Locate the cell with the specified text and output its (X, Y) center coordinate. 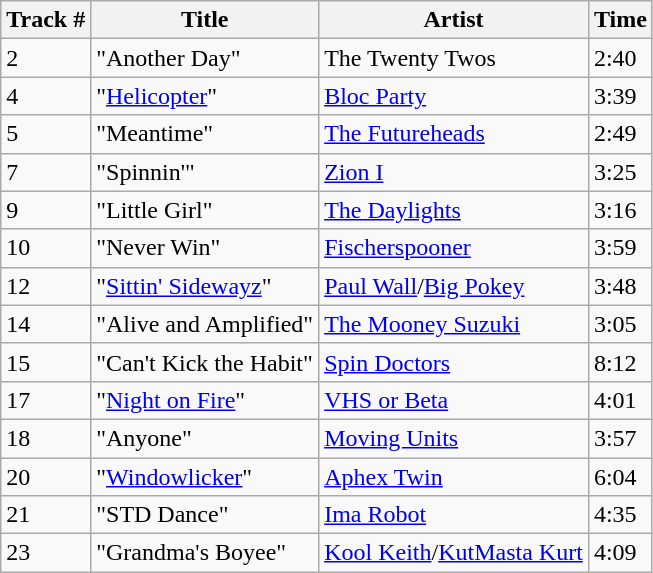
"Meantime" (205, 134)
The Mooney Suzuki (454, 324)
14 (46, 324)
"Little Girl" (205, 210)
18 (46, 438)
Paul Wall/Big Pokey (454, 286)
2:49 (620, 134)
The Daylights (454, 210)
17 (46, 400)
"Sittin' Sidewayz" (205, 286)
"Alive and Amplified" (205, 324)
"Anyone" (205, 438)
7 (46, 172)
"Never Win" (205, 248)
3:25 (620, 172)
23 (46, 553)
Artist (454, 20)
Kool Keith/KutMasta Kurt (454, 553)
12 (46, 286)
VHS or Beta (454, 400)
"Helicopter" (205, 96)
9 (46, 210)
8:12 (620, 362)
3:05 (620, 324)
5 (46, 134)
10 (46, 248)
Moving Units (454, 438)
"Night on Fire" (205, 400)
2:40 (620, 58)
"Another Day" (205, 58)
Title (205, 20)
Time (620, 20)
"Can't Kick the Habit" (205, 362)
4:01 (620, 400)
4:09 (620, 553)
"Grandma's Boyee" (205, 553)
3:39 (620, 96)
15 (46, 362)
3:57 (620, 438)
Track # (46, 20)
4:35 (620, 515)
20 (46, 477)
Zion I (454, 172)
"Spinnin'" (205, 172)
The Twenty Twos (454, 58)
The Futureheads (454, 134)
Ima Robot (454, 515)
3:59 (620, 248)
"Windowlicker" (205, 477)
3:48 (620, 286)
"STD Dance" (205, 515)
6:04 (620, 477)
21 (46, 515)
Fischerspooner (454, 248)
3:16 (620, 210)
2 (46, 58)
4 (46, 96)
Aphex Twin (454, 477)
Spin Doctors (454, 362)
Bloc Party (454, 96)
